Return (X, Y) of the center of cell containing provided text 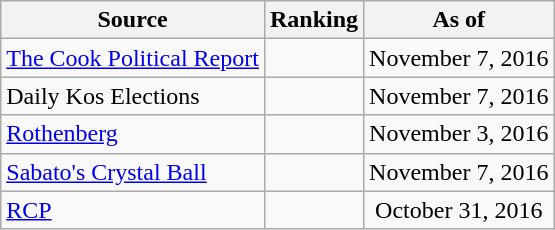
Daily Kos Elections (133, 96)
Source (133, 20)
The Cook Political Report (133, 58)
RCP (133, 210)
As of (459, 20)
November 3, 2016 (459, 134)
Sabato's Crystal Ball (133, 172)
Rothenberg (133, 134)
October 31, 2016 (459, 210)
Ranking (314, 20)
